Capture the cell that displays the provided text and extract its [X, Y] central coordinate. 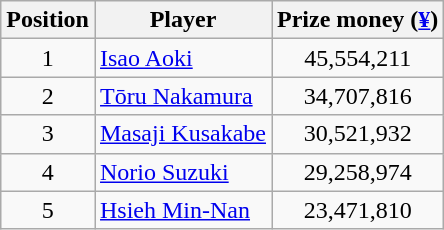
5 [48, 210]
Position [48, 20]
Tōru Nakamura [182, 96]
Norio Suzuki [182, 172]
4 [48, 172]
Isao Aoki [182, 58]
30,521,932 [358, 134]
23,471,810 [358, 210]
45,554,211 [358, 58]
3 [48, 134]
2 [48, 96]
34,707,816 [358, 96]
29,258,974 [358, 172]
Hsieh Min-Nan [182, 210]
Prize money (¥) [358, 20]
Player [182, 20]
Masaji Kusakabe [182, 134]
1 [48, 58]
